Capture the cell that displays the provided text and extract its [X, Y] central coordinate. 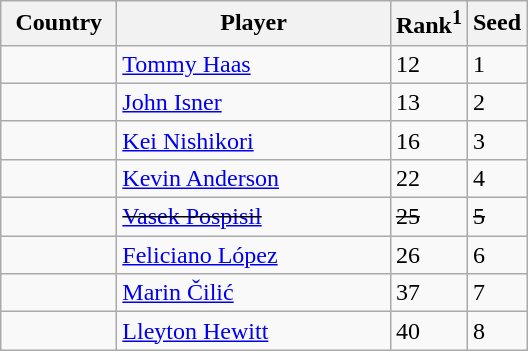
Marin Čilić [254, 293]
37 [428, 293]
8 [496, 331]
6 [496, 255]
12 [428, 64]
Player [254, 24]
John Isner [254, 102]
Kei Nishikori [254, 140]
7 [496, 293]
25 [428, 217]
Feliciano López [254, 255]
Kevin Anderson [254, 178]
Tommy Haas [254, 64]
22 [428, 178]
2 [496, 102]
Rank1 [428, 24]
Vasek Pospisil [254, 217]
Country [59, 24]
5 [496, 217]
Seed [496, 24]
13 [428, 102]
Lleyton Hewitt [254, 331]
4 [496, 178]
3 [496, 140]
16 [428, 140]
40 [428, 331]
26 [428, 255]
1 [496, 64]
